Scan for the cell matching the given text and deliver its [x, y] coordinate at center. 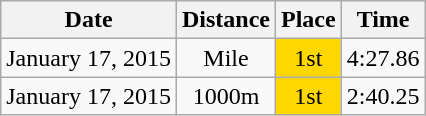
Date [89, 20]
Time [383, 20]
1000m [226, 96]
2:40.25 [383, 96]
Mile [226, 58]
Distance [226, 20]
4:27.86 [383, 58]
Place [309, 20]
